For the text-containing cell, return its midpoint in (X, Y) coordinate format. 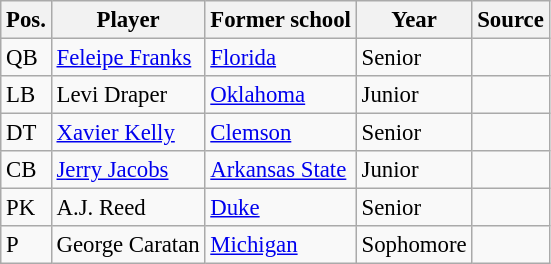
Oklahoma (280, 95)
Arkansas State (280, 170)
Clemson (280, 133)
P (26, 245)
Source (510, 20)
Sophomore (414, 245)
LB (26, 95)
Levi Draper (128, 95)
Former school (280, 20)
Florida (280, 58)
Feleipe Franks (128, 58)
PK (26, 208)
Year (414, 20)
QB (26, 58)
CB (26, 170)
George Caratan (128, 245)
A.J. Reed (128, 208)
Duke (280, 208)
DT (26, 133)
Jerry Jacobs (128, 170)
Player (128, 20)
Pos. (26, 20)
Michigan (280, 245)
Xavier Kelly (128, 133)
